Find where the given text appears and provide that cell's center as (X, Y) coordinate. 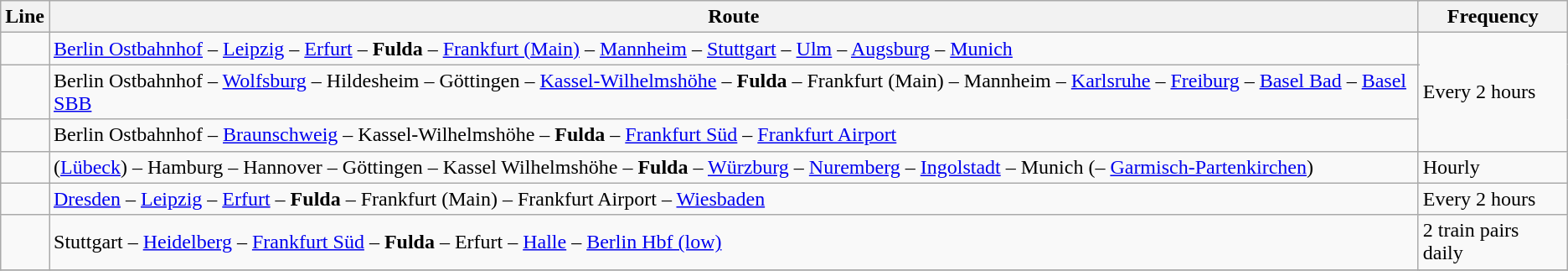
Hourly (1493, 167)
Dresden – Leipzig – Erfurt – Fulda – Frankfurt (Main) – Frankfurt Airport – Wiesbaden (734, 199)
Frequency (1493, 17)
2 train pairs daily (1493, 242)
Berlin Ostbahnhof – Leipzig – Erfurt – Fulda – Frankfurt (Main) – Mannheim – Stuttgart – Ulm – Augsburg – Munich (734, 49)
Line (25, 17)
Berlin Ostbahnhof – Braunschweig – Kassel-Wilhelmshöhe – Fulda – Frankfurt Süd – Frankfurt Airport (734, 135)
Route (734, 17)
(Lübeck) – Hamburg – Hannover – Göttingen – Kassel Wilhelmshöhe – Fulda – Würzburg – Nuremberg – Ingolstadt – Munich (– Garmisch-Partenkirchen) (734, 167)
Stuttgart – Heidelberg – Frankfurt Süd – Fulda – Erfurt – Halle – Berlin Hbf (low) (734, 242)
